Extract the (X, Y) coordinate from the center of the cell holding the provided text.  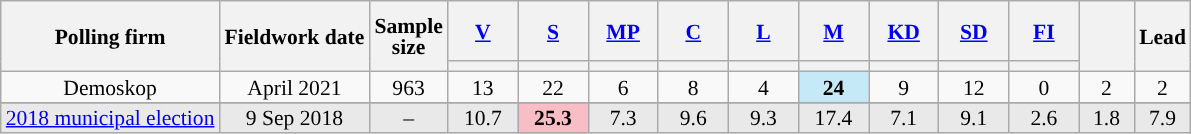
Polling firm (110, 36)
Samplesize (408, 36)
9.3 (763, 118)
C (693, 31)
8 (693, 86)
FI (1044, 31)
17.4 (833, 118)
L (763, 31)
7.3 (623, 118)
7.9 (1162, 118)
Demoskop (110, 86)
SD (974, 31)
0 (1044, 86)
S (553, 31)
M (833, 31)
6 (623, 86)
MP (623, 31)
9 (904, 86)
Lead (1162, 36)
13 (483, 86)
22 (553, 86)
9 Sep 2018 (294, 118)
2018 municipal election (110, 118)
– (408, 118)
April 2021 (294, 86)
1.8 (1106, 118)
9.6 (693, 118)
24 (833, 86)
10.7 (483, 118)
2.6 (1044, 118)
12 (974, 86)
7.1 (904, 118)
25.3 (553, 118)
963 (408, 86)
KD (904, 31)
V (483, 31)
Fieldwork date (294, 36)
9.1 (974, 118)
4 (763, 86)
